From the cell containing the given text, extract its center point as [x, y] coordinate. 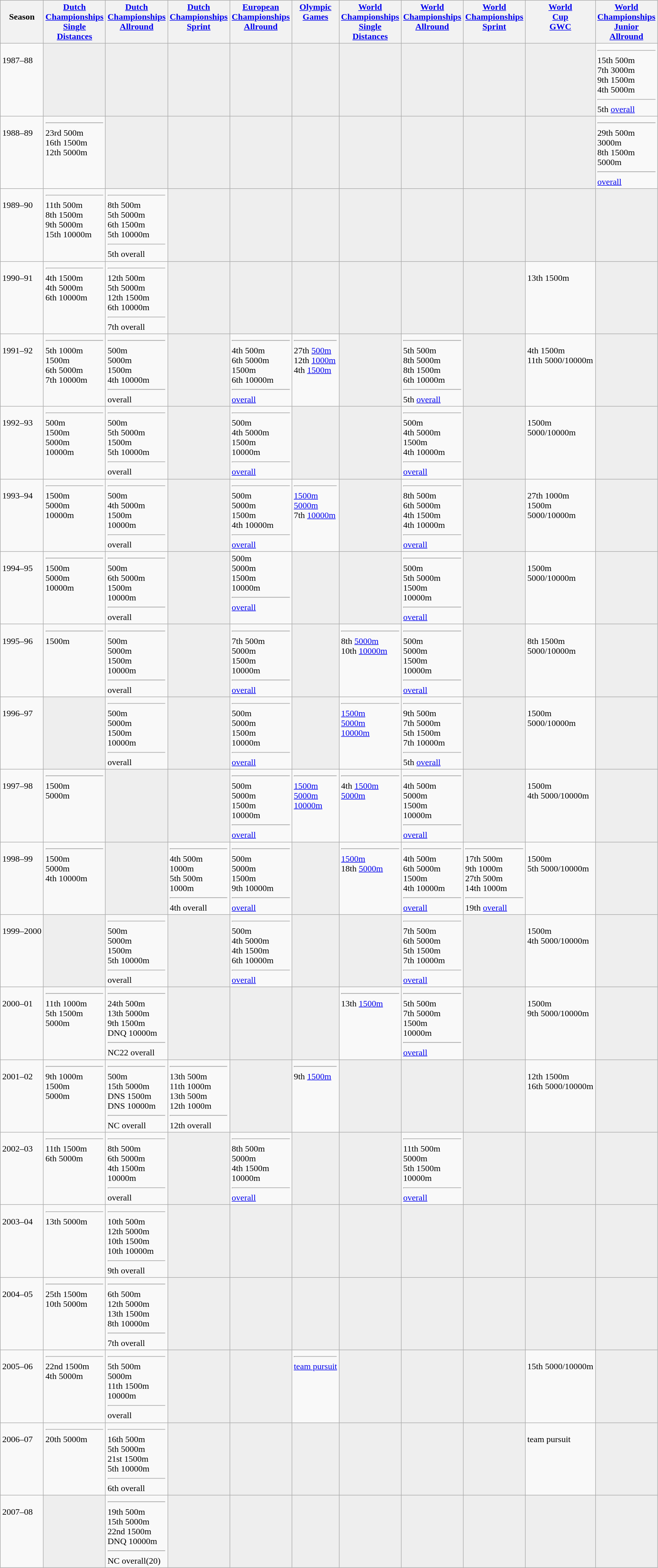
500m 4th 5000m 4th 1500m 6th 10000m overall [260, 951]
Dutch Championships Sprint [199, 22]
4th 1500m 11th 5000/10000m [560, 370]
World Championships Junior Allround [626, 22]
Dutch Championships Single Distances [75, 22]
World Championships Allround [432, 22]
7th 500m 6th 5000m 5th 1500m 7th 10000m overall [432, 951]
11th 1500m 6th 5000m [75, 1169]
1995–96 [22, 660]
500m 5th 5000m 1500m 10000m overall [432, 588]
13th 500m 11th 1000m 13th 500m 12th 1000m 12th overall [199, 1096]
27th 500m 12th 1000m 4th 1500m [315, 370]
11th 500m 5000m 5th 1500m 10000m overall [432, 1169]
5th 500m 5000m 11th 1500m 10000m overall [136, 1386]
13th 5000m [75, 1241]
1988–89 [22, 152]
12th 500m 5th 5000m 12th 1500m 6th 10000m 7th overall [136, 297]
2000–01 [22, 1023]
12th 1500m 16th 5000/10000m [560, 1096]
1996–97 [22, 733]
17th 500m 9th 1000m 27th 500m 14th 1000m 19th overall [494, 878]
1990–91 [22, 297]
2002–03 [22, 1169]
1992–93 [22, 443]
4th 500m 1000m 5th 500m 1000m 4th overall [199, 878]
8th 500m 5000m 4th 1500m 10000m overall [260, 1169]
1500m 18th 5000m [370, 878]
16th 500m 5th 5000m 21st 1500m 5th 10000m 6th overall [136, 1459]
9th 500m 7th 5000m 5th 1500m 7th 10000m 5th overall [432, 733]
Season [22, 22]
8th 500m 5th 5000m 6th 1500m 5th 10000m 5th overall [136, 225]
1987–88 [22, 80]
500m 6th 5000m 1500m 10000m overall [136, 588]
European Championships Allround [260, 22]
8th 5000m 10th 10000m [370, 660]
2007–08 [22, 1531]
World Championships Single Distances [370, 22]
8th 500m 6th 5000m 4th 1500m 4th 10000m overall [432, 515]
2004–05 [22, 1314]
1500m [75, 660]
29th 500m 3000m 8th 1500m 5000m overall [626, 152]
2003–04 [22, 1241]
Olympic Games [315, 22]
1500m 5000m [75, 805]
4th 500m 6th 5000m 1500m 6th 10000m overall [260, 370]
World Cup GWC [560, 22]
22nd 1500m 4th 5000m [75, 1386]
5th 1000m 1500m 6th 5000m 7th 10000m [75, 370]
1989–90 [22, 225]
27th 1000m 1500m 5000/10000m [560, 515]
500m 5000m 1500m 5th 10000m overall [136, 951]
1500m 9th 5000/10000m [560, 1023]
4th 500m 6th 5000m 1500m 4th 10000m overall [432, 878]
15th 5000/10000m [560, 1386]
1500m 5th 5000/10000m [560, 878]
1997–98 [22, 805]
11th 1000m 5th 1500m 5000m [75, 1023]
23rd 500m 16th 1500m 12th 5000m [75, 152]
1500m 5000m 4th 10000m [75, 878]
15th 500m 7th 3000m 9th 1500m 4th 5000m 5th overall [626, 80]
8th 1500m 5000/10000m [560, 660]
19th 500m 15th 5000m 22nd 1500m DNQ 10000m NC overall(20) [136, 1531]
1999–2000 [22, 951]
7th 500m 5000m 1500m 10000m overall [260, 660]
1500m 5000m 7th 10000m [315, 515]
5th 500m 7th 5000m 1500m 10000m overall [432, 1023]
2005–06 [22, 1386]
500m 5th 5000m 1500m 5th 10000m overall [136, 443]
Dutch Championships Allround [136, 22]
25th 1500m 10th 5000m [75, 1314]
500m 15th 5000m DNS 1500m DNS 10000m NC overall [136, 1096]
20th 5000m [75, 1459]
6th 500m 12th 5000m 13th 1500m 8th 10000m 7th overall [136, 1314]
4th 1500m 4th 5000m 6th 10000m [75, 297]
4th 1500m 5000m [370, 805]
1994–95 [22, 588]
4th 500m 5000m 1500m 10000m overall [432, 805]
11th 500m 8th 1500m 9th 5000m 15th 10000m [75, 225]
9th 1500m [315, 1096]
1998–99 [22, 878]
2001–02 [22, 1096]
1993–94 [22, 515]
2006–07 [22, 1459]
500m 1500m 5000m 10000m [75, 443]
9th 1000m 1500m 5000m [75, 1096]
1991–92 [22, 370]
World Championships Sprint [494, 22]
24th 500m 13th 5000m 9th 1500m DNQ 10000m NC22 overall [136, 1023]
8th 500m 6th 5000m 4th 1500m 10000m overall [136, 1169]
500m 5000m 1500m 9th 10000m overall [260, 878]
10th 500m 12th 5000m 10th 1500m 10th 10000m 9th overall [136, 1241]
5th 500m 8th 5000m 8th 1500m 6th 10000m 5th overall [432, 370]
500m 4th 5000m 1500m 4th 10000m overall [432, 443]
